Search for the cell housing the specified text and yield its (x, y) center coordinate. 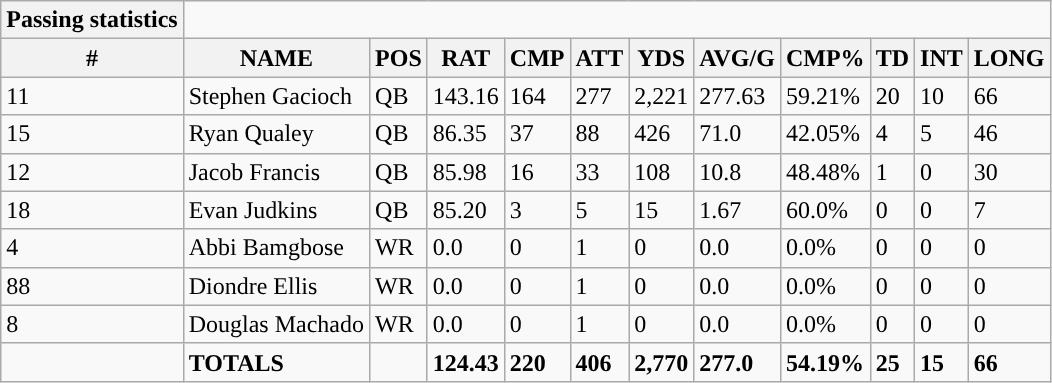
Douglas Machado (276, 324)
37 (537, 134)
10.8 (738, 172)
11 (92, 96)
CMP (537, 58)
2,770 (662, 362)
108 (662, 172)
NAME (276, 58)
Passing statistics (92, 20)
2,221 (662, 96)
10 (942, 96)
Jacob Francis (276, 172)
TD (892, 58)
ATT (600, 58)
CMP% (825, 58)
124.43 (466, 362)
30 (1009, 172)
48.48% (825, 172)
POS (399, 58)
60.0% (825, 210)
220 (537, 362)
20 (892, 96)
7 (1009, 210)
406 (600, 362)
Stephen Gacioch (276, 96)
18 (92, 210)
25 (892, 362)
143.16 (466, 96)
85.98 (466, 172)
16 (537, 172)
277 (600, 96)
86.35 (466, 134)
LONG (1009, 58)
277.63 (738, 96)
12 (92, 172)
Diondre Ellis (276, 286)
277.0 (738, 362)
RAT (466, 58)
3 (537, 210)
YDS (662, 58)
85.20 (466, 210)
AVG/G (738, 58)
Abbi Bamgbose (276, 248)
TOTALS (276, 362)
164 (537, 96)
8 (92, 324)
54.19% (825, 362)
1.67 (738, 210)
Evan Judkins (276, 210)
Ryan Qualey (276, 134)
INT (942, 58)
71.0 (738, 134)
46 (1009, 134)
426 (662, 134)
59.21% (825, 96)
# (92, 58)
33 (600, 172)
42.05% (825, 134)
